Determine the (X, Y) coordinate at the center of the cell enclosing the given text.  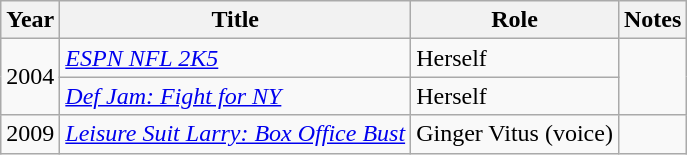
Def Jam: Fight for NY (236, 96)
Year (30, 20)
Leisure Suit Larry: Box Office Bust (236, 134)
Ginger Vitus (voice) (515, 134)
2009 (30, 134)
Role (515, 20)
Notes (652, 20)
Title (236, 20)
ESPN NFL 2K5 (236, 58)
2004 (30, 77)
